Scan for the cell matching the given text and deliver its [x, y] coordinate at center. 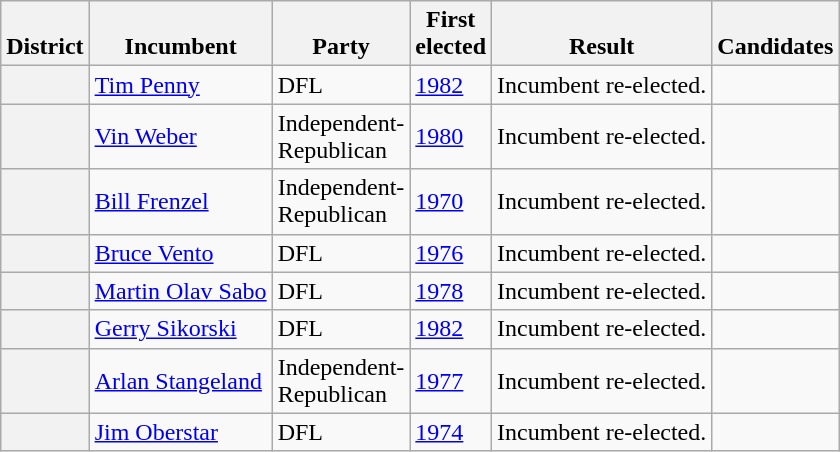
1976 [451, 253]
Result [602, 34]
1980 [451, 136]
Gerry Sikorski [180, 329]
Bill Frenzel [180, 202]
Martin Olav Sabo [180, 291]
District [45, 34]
1970 [451, 202]
Incumbent [180, 34]
Firstelected [451, 34]
1977 [451, 380]
1974 [451, 432]
Vin Weber [180, 136]
Bruce Vento [180, 253]
Tim Penny [180, 85]
Arlan Stangeland [180, 380]
Jim Oberstar [180, 432]
Candidates [776, 34]
Party [341, 34]
1978 [451, 291]
